Find where the given text appears and provide that cell's center as [x, y] coordinate. 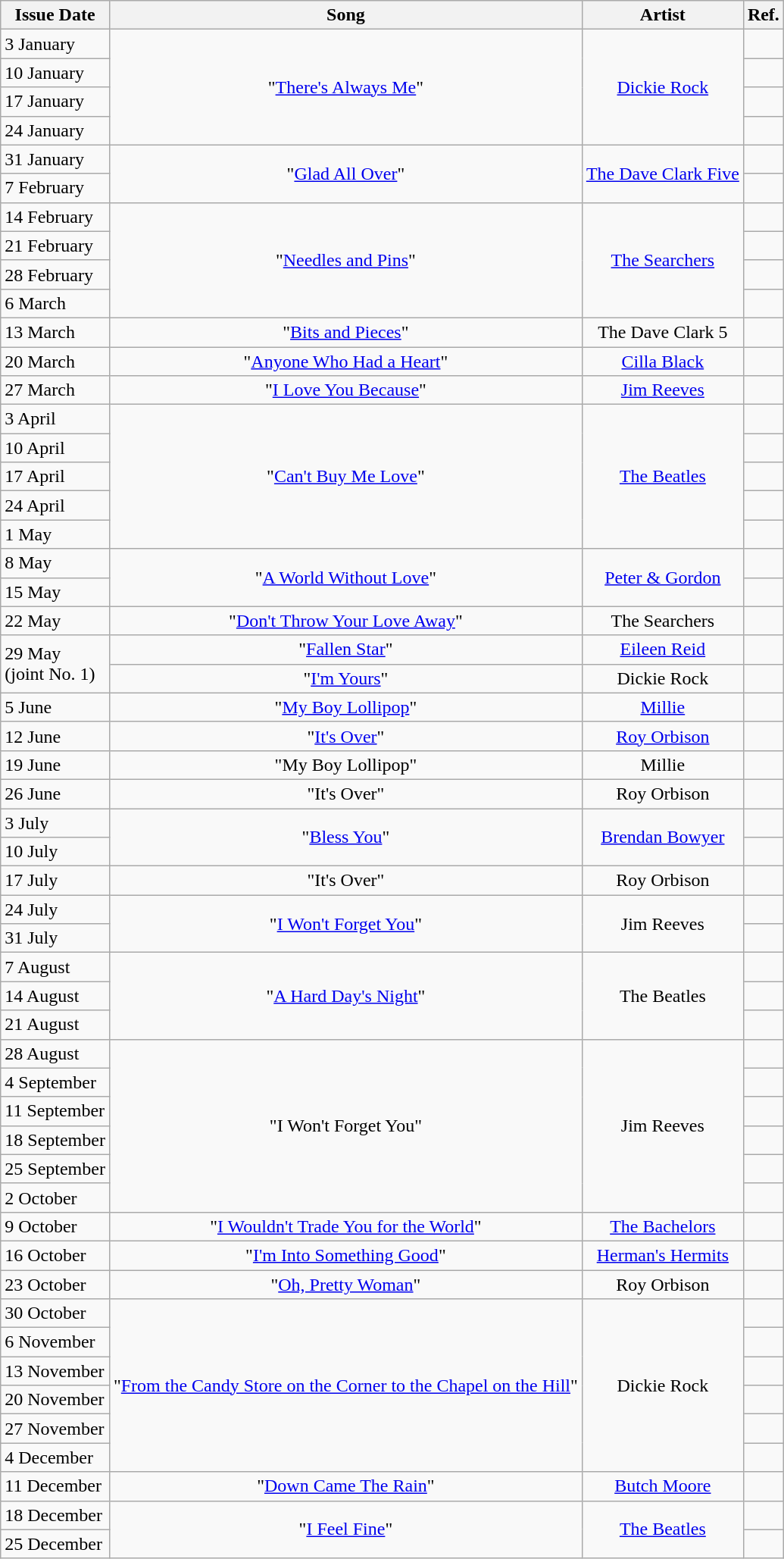
14 August [55, 996]
4 December [55, 1457]
21 August [55, 1025]
"I Feel Fine" [345, 1529]
"Fallen Star" [345, 650]
24 April [55, 506]
"Glad All Over" [345, 174]
17 January [55, 102]
Eileen Reid [662, 650]
Butch Moore [662, 1486]
Brendan Bowyer [662, 837]
21 February [55, 246]
18 September [55, 1140]
18 December [55, 1515]
Cilla Black [662, 362]
28 February [55, 274]
Song [345, 15]
10 July [55, 852]
30 October [55, 1313]
11 December [55, 1486]
"Bless You" [345, 837]
2 October [55, 1197]
26 June [55, 794]
28 August [55, 1053]
"A World Without Love" [345, 578]
The Dave Clark Five [662, 174]
19 June [55, 765]
17 July [55, 881]
14 February [55, 217]
"There's Always Me" [345, 87]
Artist [662, 15]
"Anyone Who Had a Heart" [345, 362]
20 November [55, 1400]
10 January [55, 73]
"I'm Into Something Good" [345, 1255]
23 October [55, 1285]
"I Wouldn't Trade You for the World" [345, 1226]
15 May [55, 592]
"Don't Throw Your Love Away" [345, 621]
12 June [55, 736]
25 September [55, 1169]
9 October [55, 1226]
8 May [55, 563]
"Down Came The Rain" [345, 1486]
20 March [55, 362]
29 May (joint No. 1) [55, 664]
3 April [55, 419]
11 September [55, 1111]
Issue Date [55, 15]
22 May [55, 621]
13 November [55, 1371]
"I Love You Because" [345, 390]
"From the Candy Store on the Corner to the Chapel on the Hill" [345, 1385]
31 July [55, 938]
"Needles and Pins" [345, 260]
6 March [55, 303]
24 July [55, 909]
25 December [55, 1544]
1 May [55, 534]
"Can't Buy Me Love" [345, 477]
3 July [55, 822]
"Bits and Pieces" [345, 332]
Peter & Gordon [662, 578]
13 March [55, 332]
31 January [55, 159]
"A Hard Day's Night" [345, 996]
7 February [55, 188]
24 January [55, 130]
4 September [55, 1082]
10 April [55, 448]
"I'm Yours" [345, 678]
The Dave Clark 5 [662, 332]
Herman's Hermits [662, 1255]
3 January [55, 44]
17 April [55, 477]
The Bachelors [662, 1226]
16 October [55, 1255]
7 August [55, 967]
Ref. [764, 15]
5 June [55, 707]
27 November [55, 1429]
6 November [55, 1342]
"Oh, Pretty Woman" [345, 1285]
27 March [55, 390]
